Identify which cell holds the provided text, then report its [X, Y] central coordinate. 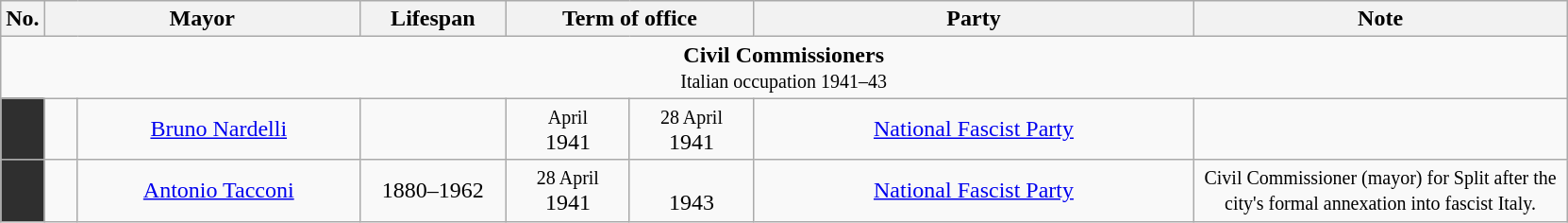
Term of office [629, 19]
Civil Commissioner (mayor) for Split after the city's formal annexation into fascist Italy. [1381, 191]
No. [23, 19]
Mayor [202, 19]
Bruno Nardelli [219, 129]
Antonio Tacconi [219, 191]
Note [1381, 19]
Civil CommissionersItalian occupation 1941–43 [784, 68]
1880–1962 [432, 191]
Party [974, 19]
April1941 [568, 129]
1943 [691, 191]
Lifespan [432, 19]
